Identify which cell holds the provided text, then report its (X, Y) central coordinate. 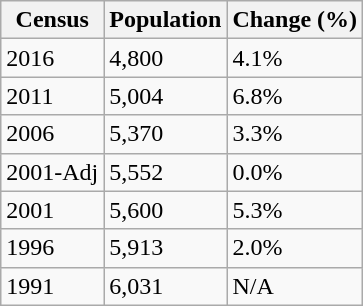
5,370 (166, 134)
Population (166, 20)
0.0% (295, 172)
2.0% (295, 248)
4.1% (295, 58)
6,031 (166, 286)
2001-Adj (52, 172)
1991 (52, 286)
2006 (52, 134)
Change (%) (295, 20)
5,552 (166, 172)
5,913 (166, 248)
4,800 (166, 58)
Census (52, 20)
5.3% (295, 210)
5,004 (166, 96)
2011 (52, 96)
N/A (295, 286)
2001 (52, 210)
6.8% (295, 96)
3.3% (295, 134)
5,600 (166, 210)
2016 (52, 58)
1996 (52, 248)
